Detect which cell encompasses the target text, then output its [x, y] center coordinate. 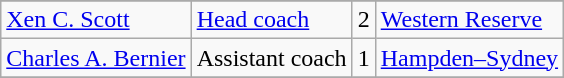
1 [364, 58]
Charles A. Bernier [96, 58]
2 [364, 20]
Assistant coach [272, 58]
Xen C. Scott [96, 20]
Western Reserve [469, 20]
Head coach [272, 20]
Hampden–Sydney [469, 58]
